Extract the (x, y) coordinate from the center of the cell holding the provided text.  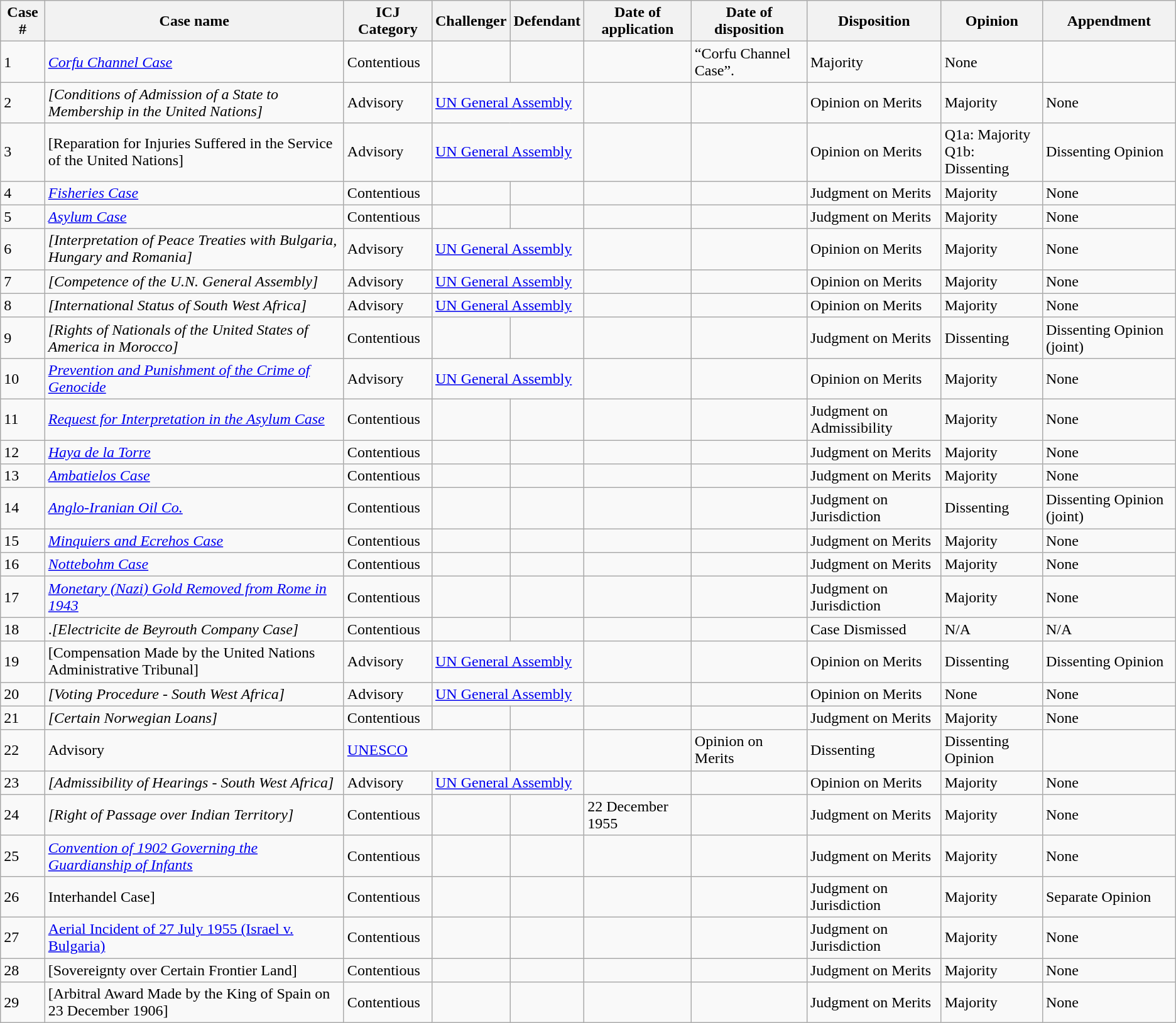
Ambatielos Case (194, 476)
UNESCO (427, 750)
Defendant (547, 21)
16 (23, 565)
27 (23, 937)
22 (23, 750)
3 (23, 152)
Case Dismissed (874, 629)
Disposition (874, 21)
Convention of 1902 Governing the Guardianship of Infants (194, 855)
[Certain Norwegian Loans] (194, 718)
15 (23, 541)
[Sovereignty over Certain Frontier Land] (194, 970)
[International Status of South West Africa] (194, 305)
[Interpretation of Peace Treaties with Bulgaria, Hungary and Romania] (194, 249)
ICJ Category (388, 21)
Aerial Incident of 27 July 1955 (Israel v. Bulgaria) (194, 937)
8 (23, 305)
Case # (23, 21)
17 (23, 597)
Separate Opinion (1109, 897)
[Compensation Made by the United Nations Administrative Tribunal] (194, 662)
Q1a: MajorityQ1b: Dissenting (991, 152)
[Reparation for Injuries Suffered in the Service of the United Nations] (194, 152)
Asylum Case (194, 217)
Appendment (1109, 21)
9 (23, 338)
[Admissibility of Hearings - South West Africa] (194, 782)
Nottebohm Case (194, 565)
29 (23, 1002)
20 (23, 694)
Interhandel Case] (194, 897)
[Competence of the U.N. General Assembly] (194, 281)
“Corfu Channel Case”. (749, 62)
Haya de la Torre (194, 452)
Case name (194, 21)
23 (23, 782)
[Arbitral Award Made by the King of Spain on 23 December 1906] (194, 1002)
7 (23, 281)
.[Electricite de Beyrouth Company Case] (194, 629)
26 (23, 897)
2 (23, 103)
28 (23, 970)
Challenger (471, 21)
12 (23, 452)
21 (23, 718)
Corfu Channel Case (194, 62)
18 (23, 629)
24 (23, 815)
Date of disposition (749, 21)
22 December 1955 (638, 815)
25 (23, 855)
Judgment on Admissibility (874, 419)
Opinion (991, 21)
13 (23, 476)
Minquiers and Ecrehos Case (194, 541)
[Right of Passage over Indian Territory] (194, 815)
1 (23, 62)
[Rights of Nationals of the United States of America in Morocco] (194, 338)
Anglo-Iranian Oil Co. (194, 509)
Date of application (638, 21)
19 (23, 662)
6 (23, 249)
5 (23, 217)
11 (23, 419)
14 (23, 509)
Fisheries Case (194, 193)
Prevention and Punishment of the Crime of Genocide (194, 378)
4 (23, 193)
10 (23, 378)
Request for Interpretation in the Asylum Case (194, 419)
[Conditions of Admission of a State to Membership in the United Nations] (194, 103)
[Voting Procedure - South West Africa] (194, 694)
Monetary (Nazi) Gold Removed from Rome in 1943 (194, 597)
